Pinpoint the cell where the given text exists, returning its [X, Y] midpoint coordinate. 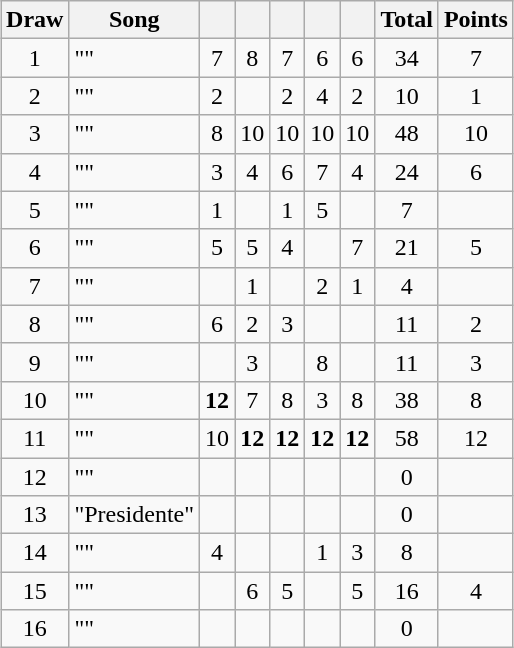
34 [407, 58]
38 [407, 400]
Total [407, 20]
24 [407, 172]
Points [476, 20]
Song [134, 20]
"Presidente" [134, 515]
Draw [35, 20]
13 [35, 515]
21 [407, 248]
15 [35, 591]
58 [407, 438]
48 [407, 134]
9 [35, 362]
14 [35, 553]
